Extract the [x, y] coordinate from the center of the cell holding the provided text.  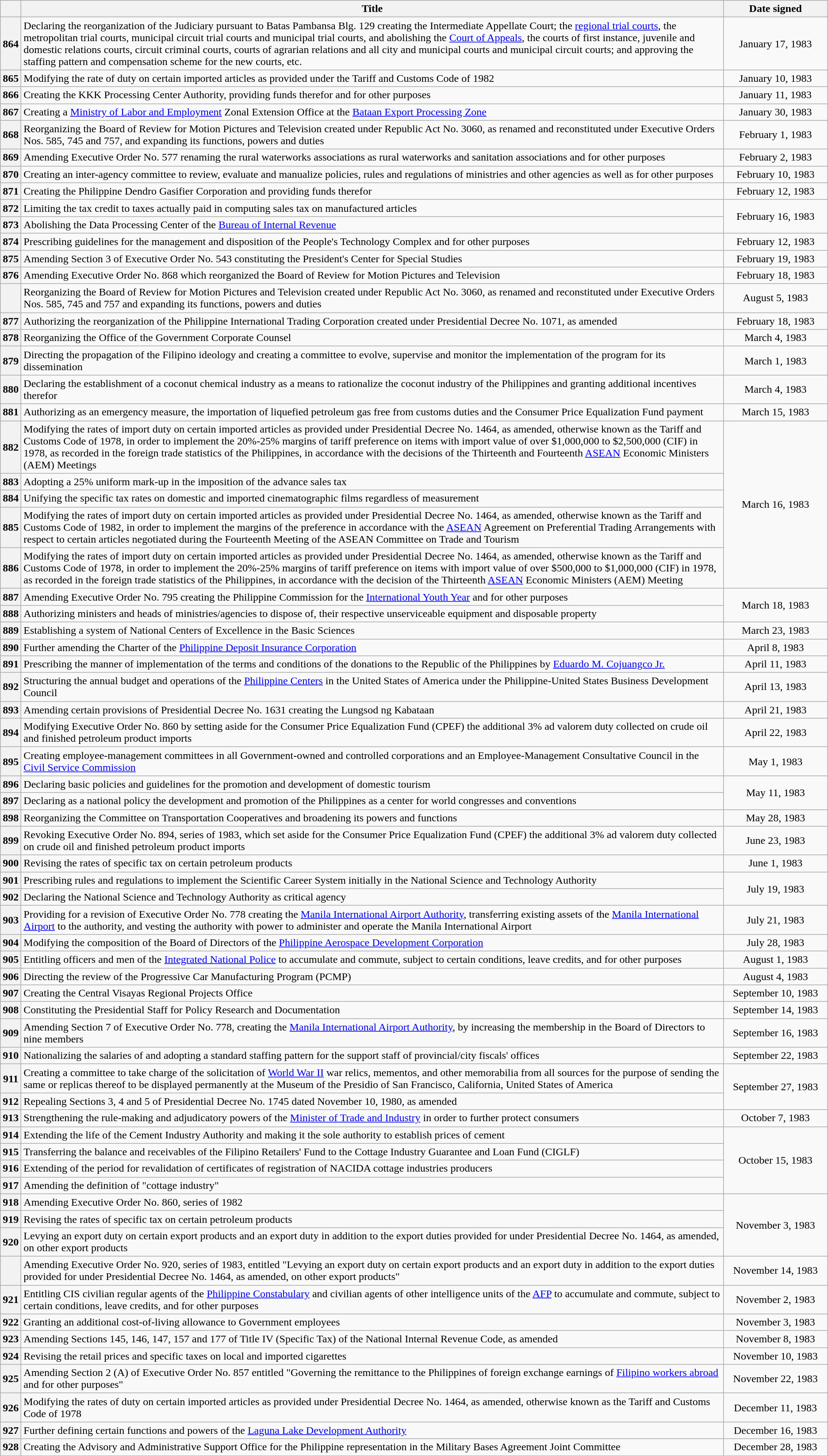
925 [11, 1379]
894 [11, 732]
899 [11, 840]
884 [11, 498]
906 [11, 976]
April 11, 1983 [775, 664]
August 5, 1983 [775, 298]
910 [11, 1056]
916 [11, 1169]
April 22, 1983 [775, 732]
August 4, 1983 [775, 976]
Declaring basic policies and guidelines for the promotion and development of domestic tourism [372, 784]
Establishing a system of National Centers of Excellence in the Basic Sciences [372, 630]
885 [11, 527]
913 [11, 1118]
Further defining certain functions and powers of the Laguna Lake Development Authority [372, 1430]
March 15, 1983 [775, 412]
Constituting the Presidential Staff for Policy Research and Documentation [372, 1010]
Amending Executive Order No. 868 which reorganized the Board of Review for Motion Pictures and Television [372, 276]
918 [11, 1202]
927 [11, 1430]
889 [11, 630]
876 [11, 276]
September 10, 1983 [775, 993]
March 18, 1983 [775, 605]
908 [11, 1010]
892 [11, 687]
Repealing Sections 3, 4 and 5 of Presidential Decree No. 1745 dated November 10, 1980, as amended [372, 1101]
February 2, 1983 [775, 157]
881 [11, 412]
May 11, 1983 [775, 793]
887 [11, 597]
Amending Section 3 of Executive Order No. 543 constituting the President's Center for Special Studies [372, 259]
Authorizing the reorganization of the Philippine International Trading Corporation created under Presidential Decree No. 1071, as amended [372, 321]
April 21, 1983 [775, 710]
Strengthening the rule-making and adjudicatory powers of the Minister of Trade and Industry in order to further protect consumers [372, 1118]
February 16, 1983 [775, 216]
Unifying the specific tax rates on domestic and imported cinematographic films regardless of measurement [372, 498]
February 19, 1983 [775, 259]
September 14, 1983 [775, 1010]
871 [11, 191]
Reorganizing the Office of the Government Corporate Counsel [372, 338]
Extending of the period for revalidation of certificates of registration of NACIDA cottage industries producers [372, 1169]
907 [11, 993]
869 [11, 157]
April 8, 1983 [775, 647]
Creating the Central Visayas Regional Projects Office [372, 993]
Reorganizing the Committee on Transportation Cooperatives and broadening its powers and functions [372, 818]
Amending Executive Order No. 577 renaming the rural waterworks associations as rural waterworks and sanitation associations and for other purposes [372, 157]
Transferring the balance and receivables of the Filipino Retailers' Fund to the Cottage Industry Guarantee and Loan Fund (CIGLF) [372, 1152]
Modifying the rate of duty on certain imported articles as provided under the Tariff and Customs Code of 1982 [372, 78]
902 [11, 897]
November 14, 1983 [775, 1270]
875 [11, 259]
March 16, 1983 [775, 504]
Title [372, 9]
896 [11, 784]
Declaring as a national policy the development and promotion of the Philippines as a center for world congresses and conventions [372, 801]
November 2, 1983 [775, 1299]
Adopting a 25% uniform mark-up in the imposition of the advance sales tax [372, 482]
March 23, 1983 [775, 630]
Creating the KKK Processing Center Authority, providing funds therefor and for other purposes [372, 95]
February 10, 1983 [775, 174]
880 [11, 389]
Prescribing guidelines for the management and disposition of the People's Technology Complex and for other purposes [372, 241]
874 [11, 241]
December 28, 1983 [775, 1447]
879 [11, 361]
915 [11, 1152]
900 [11, 863]
928 [11, 1447]
864 [11, 43]
926 [11, 1407]
January 10, 1983 [775, 78]
924 [11, 1356]
904 [11, 943]
November 8, 1983 [775, 1339]
Limiting the tax credit to taxes actually paid in computing sales tax on manufactured articles [372, 208]
April 13, 1983 [775, 687]
877 [11, 321]
October 15, 1983 [775, 1160]
December 11, 1983 [775, 1407]
Declaring the National Science and Technology Authority as critical agency [372, 897]
Amending Executive Order No. 860, series of 1982 [372, 1202]
Directing the review of the Progressive Car Manufacturing Program (PCMP) [372, 976]
Granting an additional cost-of-living allowance to Government employees [372, 1322]
Abolishing the Data Processing Center of the Bureau of Internal Revenue [372, 225]
895 [11, 762]
Extending the life of the Cement Industry Authority and making it the sole authority to establish prices of cement [372, 1135]
May 1, 1983 [775, 762]
November 10, 1983 [775, 1356]
868 [11, 134]
921 [11, 1299]
872 [11, 208]
Revising the retail prices and specific taxes on local and imported cigarettes [372, 1356]
901 [11, 880]
917 [11, 1185]
867 [11, 112]
June 23, 1983 [775, 840]
870 [11, 174]
865 [11, 78]
June 1, 1983 [775, 863]
December 16, 1983 [775, 1430]
Creating the Advisory and Administrative Support Office for the Philippine representation in the Military Bases Agreement Joint Committee [372, 1447]
903 [11, 920]
888 [11, 613]
January 17, 1983 [775, 43]
March 1, 1983 [775, 361]
882 [11, 447]
909 [11, 1033]
November 22, 1983 [775, 1379]
919 [11, 1219]
Amending Sections 145, 146, 147, 157 and 177 of Title IV (Specific Tax) of the National Internal Revenue Code, as amended [372, 1339]
October 7, 1983 [775, 1118]
920 [11, 1242]
Prescribing the manner of implementation of the terms and conditions of the donations to the Republic of the Philippines by Eduardo M. Cojuangco Jr. [372, 664]
September 22, 1983 [775, 1056]
878 [11, 338]
Prescribing rules and regulations to implement the Scientific Career System initially in the National Science and Technology Authority [372, 880]
Date signed [775, 9]
890 [11, 647]
922 [11, 1322]
May 28, 1983 [775, 818]
February 1, 1983 [775, 134]
July 21, 1983 [775, 920]
905 [11, 959]
Creating the Philippine Dendro Gasifier Corporation and providing funds therefor [372, 191]
January 11, 1983 [775, 95]
898 [11, 818]
Amending the definition of "cottage industry" [372, 1185]
January 30, 1983 [775, 112]
923 [11, 1339]
891 [11, 664]
883 [11, 482]
Further amending the Charter of the Philippine Deposit Insurance Corporation [372, 647]
873 [11, 225]
Creating a Ministry of Labor and Employment Zonal Extension Office at the Bataan Export Processing Zone [372, 112]
914 [11, 1135]
886 [11, 568]
September 27, 1983 [775, 1087]
Nationalizing the salaries of and adopting a standard staffing pattern for the support staff of provincial/city fiscals' offices [372, 1056]
866 [11, 95]
912 [11, 1101]
August 1, 1983 [775, 959]
Amending certain provisions of Presidential Decree No. 1631 creating the Lungsod ng Kabataan [372, 710]
Authorizing ministers and heads of ministries/agencies to dispose of, their respective unserviceable equipment and disposable property [372, 613]
897 [11, 801]
893 [11, 710]
Amending Executive Order No. 795 creating the Philippine Commission for the International Youth Year and for other purposes [372, 597]
Modifying the composition of the Board of Directors of the Philippine Aerospace Development Corporation [372, 943]
July 19, 1983 [775, 889]
September 16, 1983 [775, 1033]
July 28, 1983 [775, 943]
911 [11, 1078]
